Provide the (x, y) coordinate of the cell's center where the given text is located.  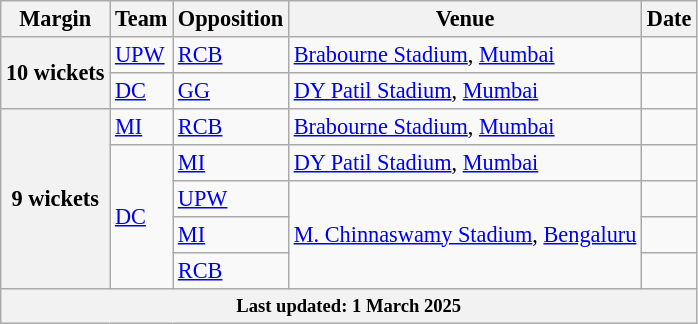
9 wickets (56, 198)
10 wickets (56, 73)
Opposition (231, 19)
Margin (56, 19)
GG (231, 90)
Date (670, 19)
Team (142, 19)
M. Chinnaswamy Stadium, Bengaluru (464, 234)
Venue (464, 19)
Last updated: 1 March 2025 (349, 306)
